Pinpoint the cell where the given text exists, returning its (X, Y) midpoint coordinate. 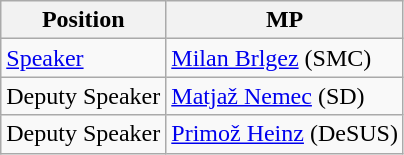
Matjaž Nemec (SD) (285, 96)
Speaker (84, 58)
MP (285, 20)
Milan Brlgez (SMC) (285, 58)
Primož Heinz (DeSUS) (285, 134)
Position (84, 20)
